Locate the cell with the specified text and output its [x, y] center coordinate. 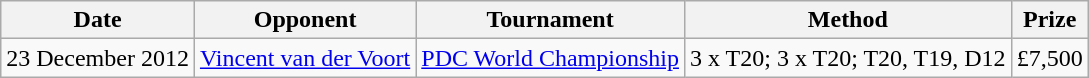
Vincent van der Voort [304, 58]
Method [848, 20]
3 x T20; 3 x T20; T20, T19, D12 [848, 58]
Date [98, 20]
Opponent [304, 20]
Tournament [550, 20]
£7,500 [1050, 58]
23 December 2012 [98, 58]
PDC World Championship [550, 58]
Prize [1050, 20]
